Detect which cell encompasses the target text, then output its [X, Y] center coordinate. 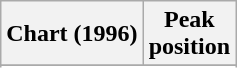
Peakposition [189, 34]
Chart (1996) [72, 34]
